Capture the cell that displays the provided text and extract its (x, y) central coordinate. 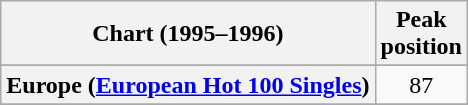
Chart (1995–1996) (188, 34)
87 (421, 85)
Europe (European Hot 100 Singles) (188, 85)
Peakposition (421, 34)
